Scan for the cell matching the given text and deliver its (x, y) coordinate at center. 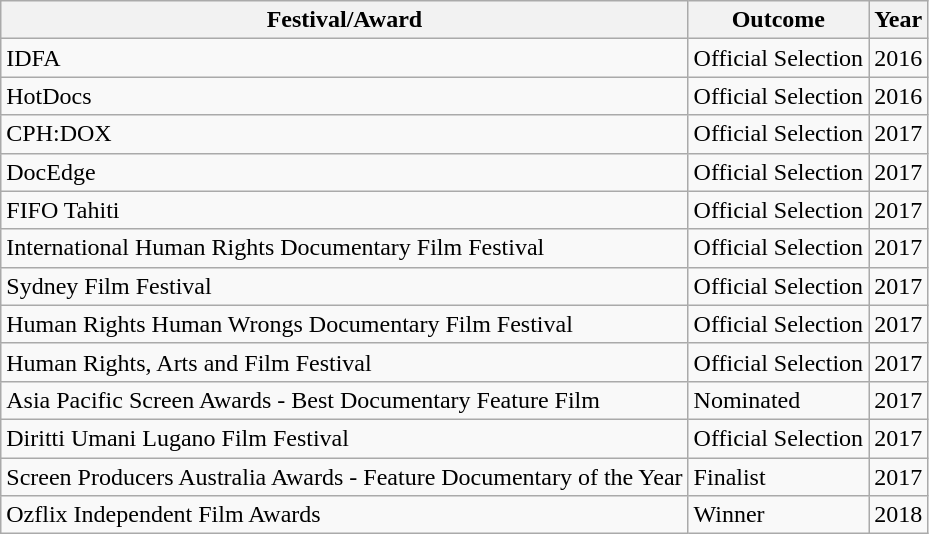
Year (898, 20)
Human Rights, Arts and Film Festival (344, 362)
Festival/Award (344, 20)
Outcome (778, 20)
Screen Producers Australia Awards - Feature Documentary of the Year (344, 477)
IDFA (344, 58)
Finalist (778, 477)
DocEdge (344, 172)
Human Rights Human Wrongs Documentary Film Festival (344, 324)
HotDocs (344, 96)
Nominated (778, 400)
2018 (898, 515)
Diritti Umani Lugano Film Festival (344, 438)
Asia Pacific Screen Awards - Best Documentary Feature Film (344, 400)
Ozflix Independent Film Awards (344, 515)
CPH:DOX (344, 134)
FIFO Tahiti (344, 210)
Sydney Film Festival (344, 286)
Winner (778, 515)
International Human Rights Documentary Film Festival (344, 248)
